Provide the (X, Y) coordinate of the cell's center where the given text is located.  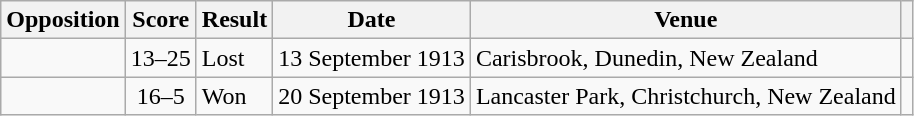
Result (234, 20)
16–5 (160, 96)
Lancaster Park, Christchurch, New Zealand (686, 96)
Score (160, 20)
Date (372, 20)
20 September 1913 (372, 96)
13 September 1913 (372, 58)
Lost (234, 58)
Won (234, 96)
Carisbrook, Dunedin, New Zealand (686, 58)
13–25 (160, 58)
Opposition (63, 20)
Venue (686, 20)
